Provide the (x, y) coordinate of the cell's center where the given text is located.  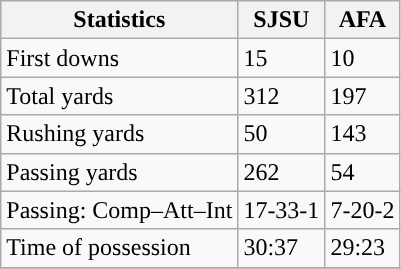
Time of possession (120, 248)
30:37 (282, 248)
312 (282, 96)
54 (362, 172)
Passing: Comp–Att–Int (120, 210)
AFA (362, 20)
Statistics (120, 20)
Rushing yards (120, 134)
Passing yards (120, 172)
Total yards (120, 96)
15 (282, 58)
10 (362, 58)
7-20-2 (362, 210)
197 (362, 96)
SJSU (282, 20)
262 (282, 172)
17-33-1 (282, 210)
50 (282, 134)
143 (362, 134)
29:23 (362, 248)
First downs (120, 58)
